Provide the (x, y) coordinate of the cell's center where the given text is located.  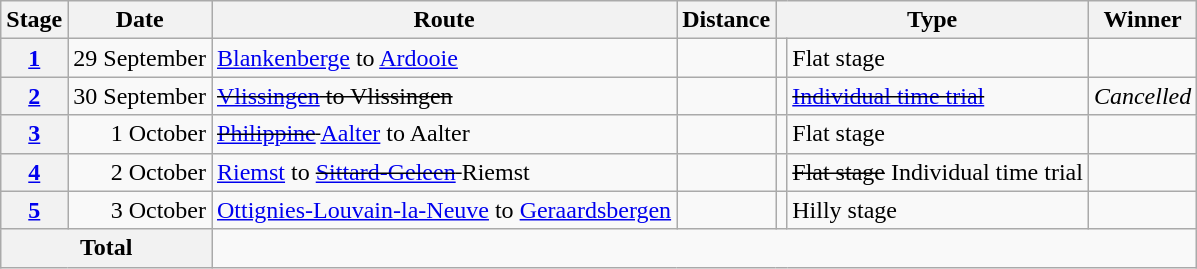
Blankenberge to Ardooie (444, 58)
3 October (140, 210)
Stage (34, 20)
Type (932, 20)
Vlissingen to Vlissingen (444, 96)
Cancelled (1142, 96)
4 (34, 172)
Date (140, 20)
Route (444, 20)
5 (34, 210)
2 (34, 96)
29 September (140, 58)
Flat stage Individual time trial (938, 172)
Riemst to Sittard-Geleen Riemst (444, 172)
Total (106, 248)
Philippine Aalter to Aalter (444, 134)
Individual time trial (938, 96)
3 (34, 134)
Ottignies-Louvain-la-Neuve to Geraardsbergen (444, 210)
Hilly stage (938, 210)
1 October (140, 134)
2 October (140, 172)
Distance (726, 20)
30 September (140, 96)
Winner (1142, 20)
1 (34, 58)
